Find where the given text appears and provide that cell's center as (X, Y) coordinate. 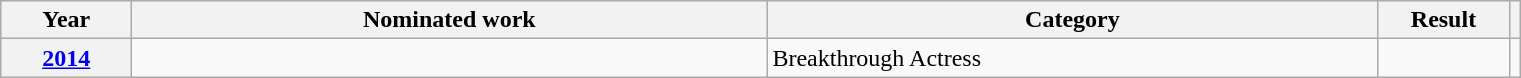
Year (66, 20)
Breakthrough Actress (1072, 58)
Result (1444, 20)
Nominated work (450, 20)
2014 (66, 58)
Category (1072, 20)
